Return [x, y] of the center of cell containing provided text 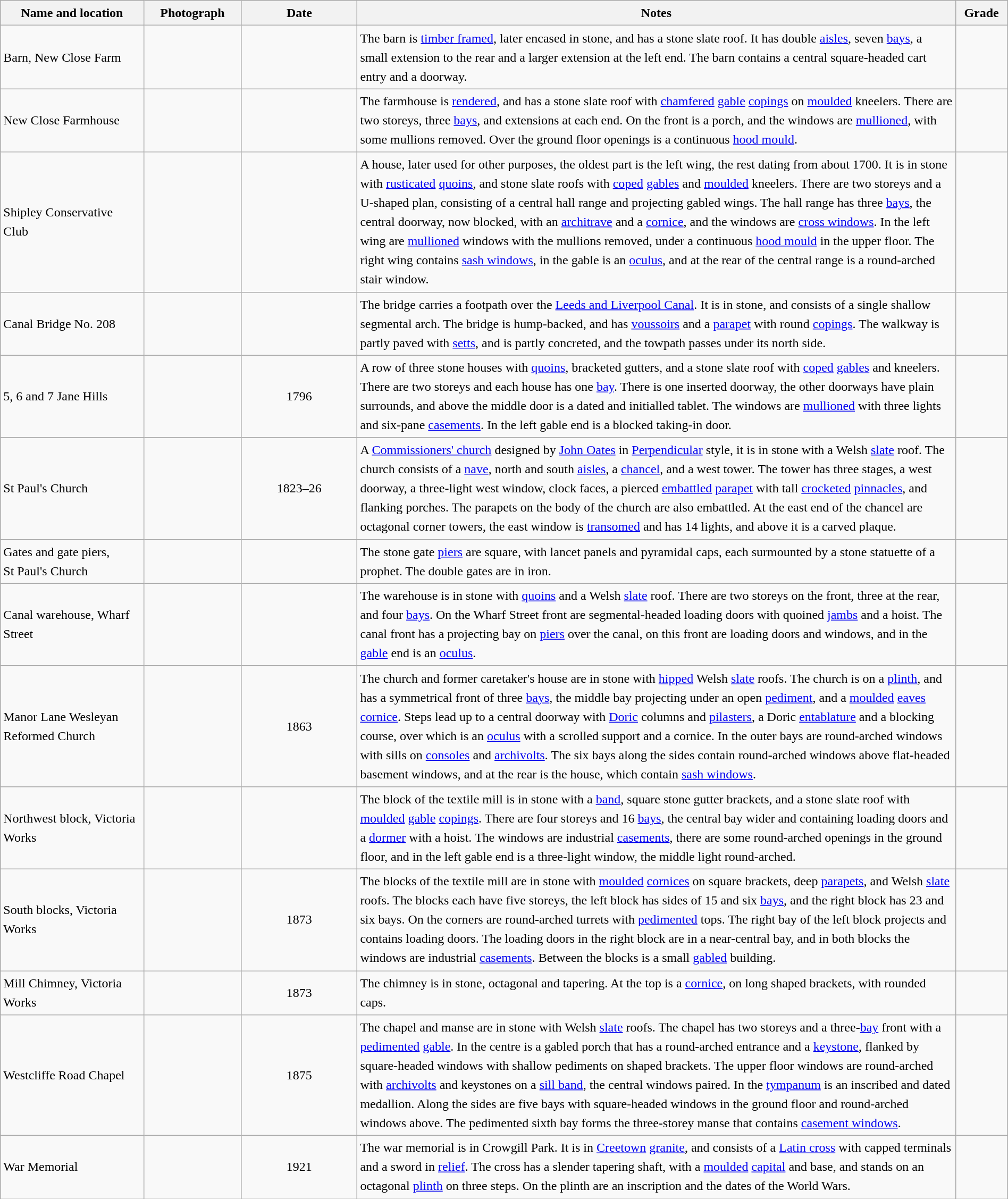
Canal warehouse, Wharf Street [72, 624]
St Paul's Church [72, 488]
Gates and gate piers,St Paul's Church [72, 561]
Shipley Conservative Club [72, 222]
Manor Lane Wesleyan Reformed Church [72, 726]
Westcliffe Road Chapel [72, 1075]
5, 6 and 7 Jane Hills [72, 397]
South blocks, Victoria Works [72, 920]
The chimney is in stone, octagonal and tapering. At the top is a cornice, on long shaped brackets, with rounded caps. [656, 993]
1921 [299, 1168]
Photograph [192, 13]
1875 [299, 1075]
Grade [981, 13]
Northwest block, Victoria Works [72, 827]
Mill Chimney, Victoria Works [72, 993]
Barn, New Close Farm [72, 57]
War Memorial [72, 1168]
Date [299, 13]
Name and location [72, 13]
1863 [299, 726]
1796 [299, 397]
1823–26 [299, 488]
New Close Farmhouse [72, 120]
Notes [656, 13]
Canal Bridge No. 208 [72, 323]
